For the text-containing cell, return its midpoint in (x, y) coordinate format. 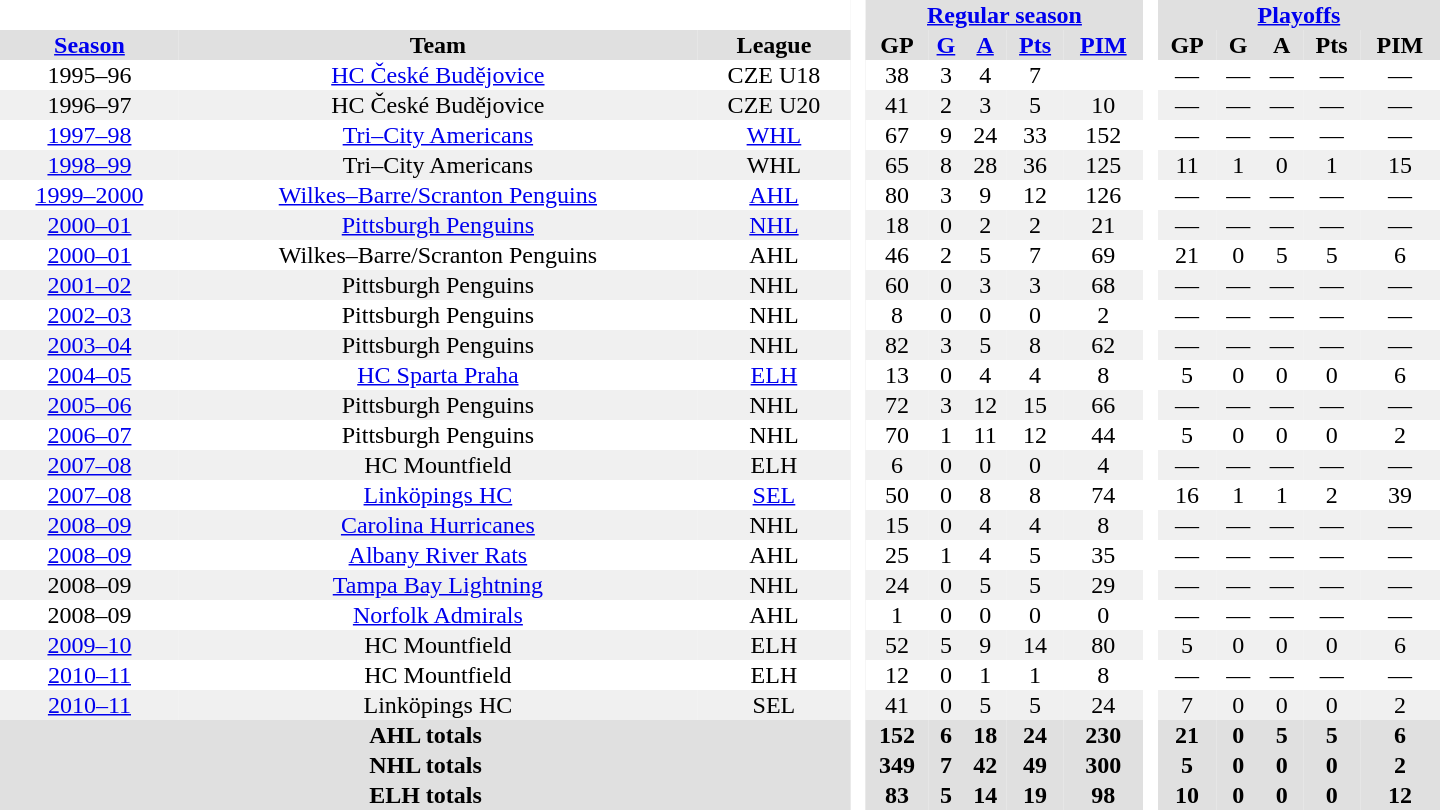
28 (985, 165)
82 (898, 345)
65 (898, 165)
69 (1103, 255)
2002–03 (90, 315)
Tampa Bay Lightning (438, 585)
Season (90, 45)
CZE U18 (774, 75)
AHL totals (426, 735)
2001–02 (90, 285)
83 (898, 795)
2005–06 (90, 405)
2009–10 (90, 645)
38 (898, 75)
36 (1035, 165)
1997–98 (90, 135)
68 (1103, 285)
NHL totals (426, 765)
13 (898, 375)
Norfolk Admirals (438, 615)
1999–2000 (90, 195)
Regular season (1005, 15)
HC Sparta Praha (438, 375)
49 (1035, 765)
2006–07 (90, 435)
42 (985, 765)
300 (1103, 765)
50 (898, 495)
1998–99 (90, 165)
67 (898, 135)
CZE U20 (774, 105)
60 (898, 285)
Carolina Hurricanes (438, 525)
39 (1400, 495)
Playoffs (1299, 15)
33 (1035, 135)
2003–04 (90, 345)
ELH totals (426, 795)
230 (1103, 735)
1995–96 (90, 75)
25 (898, 555)
52 (898, 645)
349 (898, 765)
Albany River Rats (438, 555)
Team (438, 45)
70 (898, 435)
35 (1103, 555)
1996–97 (90, 105)
46 (898, 255)
66 (1103, 405)
19 (1035, 795)
29 (1103, 585)
126 (1103, 195)
125 (1103, 165)
98 (1103, 795)
44 (1103, 435)
72 (898, 405)
2004–05 (90, 375)
16 (1188, 495)
74 (1103, 495)
League (774, 45)
62 (1103, 345)
